Return [x, y] of the center of cell containing provided text 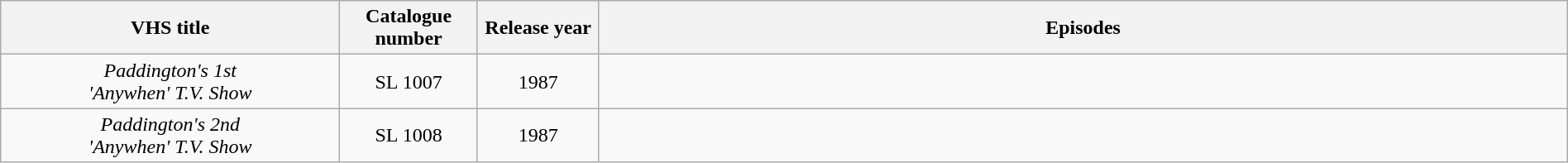
Paddington's 1st'Anywhen' T.V. Show [170, 81]
Episodes [1083, 28]
VHS title [170, 28]
SL 1008 [409, 136]
Paddington's 2nd'Anywhen' T.V. Show [170, 136]
SL 1007 [409, 81]
Catalogue number [409, 28]
Release year [538, 28]
